From the cell containing the given text, extract its center point as (x, y) coordinate. 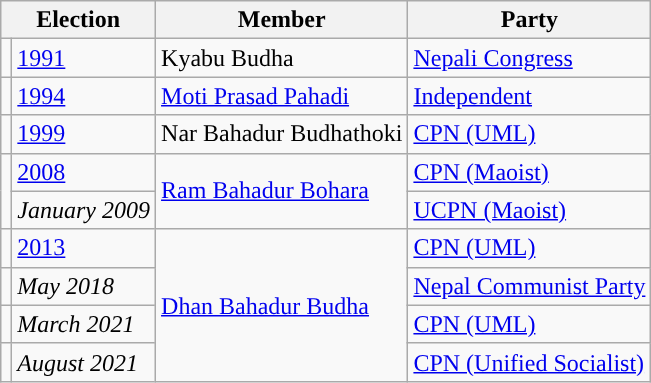
Party (530, 20)
Nepali Congress (530, 58)
Ram Bahadur Bohara (282, 191)
Independent (530, 96)
August 2021 (84, 362)
May 2018 (84, 286)
UCPN (Maoist) (530, 210)
March 2021 (84, 324)
1994 (84, 96)
Dhan Bahadur Budha (282, 305)
Nar Bahadur Budhathoki (282, 134)
January 2009 (84, 210)
1991 (84, 58)
CPN (Unified Socialist) (530, 362)
Election (78, 20)
2008 (84, 172)
Kyabu Budha (282, 58)
2013 (84, 248)
CPN (Maoist) (530, 172)
Member (282, 20)
Moti Prasad Pahadi (282, 96)
1999 (84, 134)
Nepal Communist Party (530, 286)
